For the text-containing cell, return its midpoint in [x, y] coordinate format. 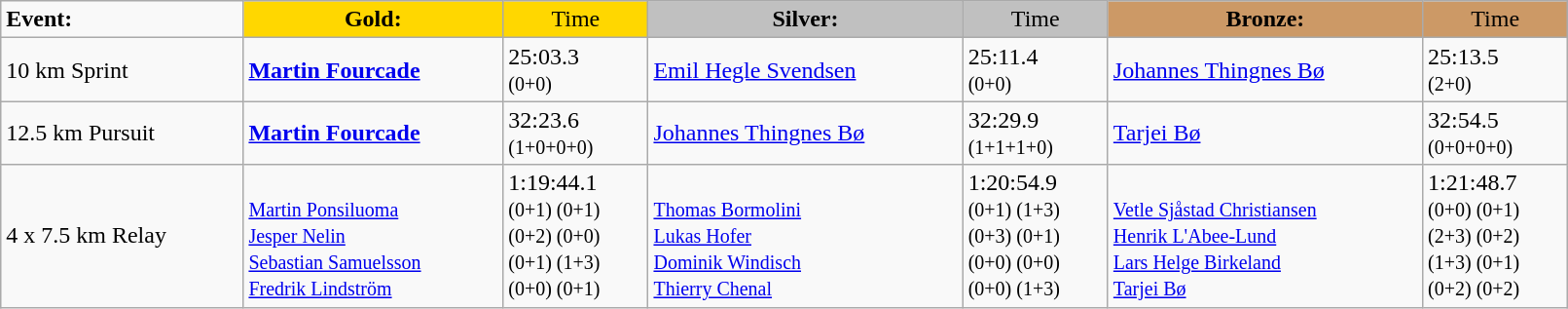
25:11.4(0+0) [1036, 70]
32:29.9(1+1+1+0) [1036, 133]
Vetle Sjåstad ChristiansenHenrik L'Abee-LundLars Helge BirkelandTarjei Bø [1265, 236]
Bronze: [1265, 19]
25:03.3(0+0) [576, 70]
10 km Sprint [123, 70]
12.5 km Pursuit [123, 133]
Emil Hegle Svendsen [806, 70]
32:54.5(0+0+0+0) [1495, 133]
32:23.6(1+0+0+0) [576, 133]
Event: [123, 19]
4 x 7.5 km Relay [123, 236]
Tarjei Bø [1265, 133]
1:21:48.7 (0+0) (0+1)(2+3) (0+2)(1+3) (0+1)(0+2) (0+2) [1495, 236]
Martin PonsiluomaJesper NelinSebastian SamuelssonFredrik Lindström [374, 236]
1:20:54.9 (0+1) (1+3)(0+3) (0+1)(0+0) (0+0)(0+0) (1+3) [1036, 236]
Silver: [806, 19]
1:19:44.1 (0+1) (0+1)(0+2) (0+0)(0+1) (1+3)(0+0) (0+1) [576, 236]
25:13.5(2+0) [1495, 70]
Gold: [374, 19]
Thomas BormoliniLukas HoferDominik WindischThierry Chenal [806, 236]
